From the cell containing the given text, extract its center point as (x, y) coordinate. 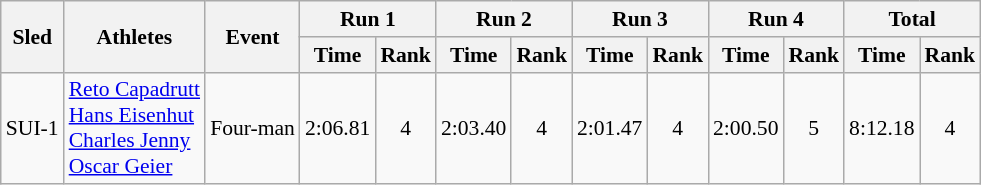
Run 1 (368, 19)
2:00.50 (746, 128)
Total (912, 19)
Event (252, 36)
2:03.40 (474, 128)
Sled (32, 36)
Run 3 (640, 19)
2:06.81 (338, 128)
2:01.47 (610, 128)
5 (814, 128)
Run 4 (776, 19)
Four-man (252, 128)
8:12.18 (882, 128)
SUI-1 (32, 128)
Athletes (134, 36)
Run 2 (504, 19)
Reto CapadruttHans EisenhutCharles JennyOscar Geier (134, 128)
